Return (X, Y) of the center of cell containing provided text 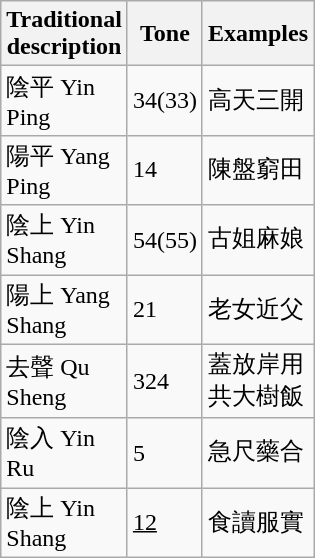
Traditional description (64, 34)
高天三開 (258, 101)
34(33) (164, 101)
陳盤窮田 (258, 170)
陰入 Yin Ru (64, 453)
5 (164, 453)
急尺藥合 (258, 453)
21 (164, 309)
老女近父 (258, 309)
蓋放岸用共大樹飯 (258, 381)
古姐麻娘 (258, 240)
14 (164, 170)
Tone (164, 34)
54(55) (164, 240)
食讀服實 (258, 523)
陰平 Yin Ping (64, 101)
12 (164, 523)
陽上 Yang Shang (64, 309)
324 (164, 381)
Examples (258, 34)
陽平 Yang Ping (64, 170)
去聲 Qu Sheng (64, 381)
